Extract the (X, Y) coordinate from the center of the cell holding the provided text.  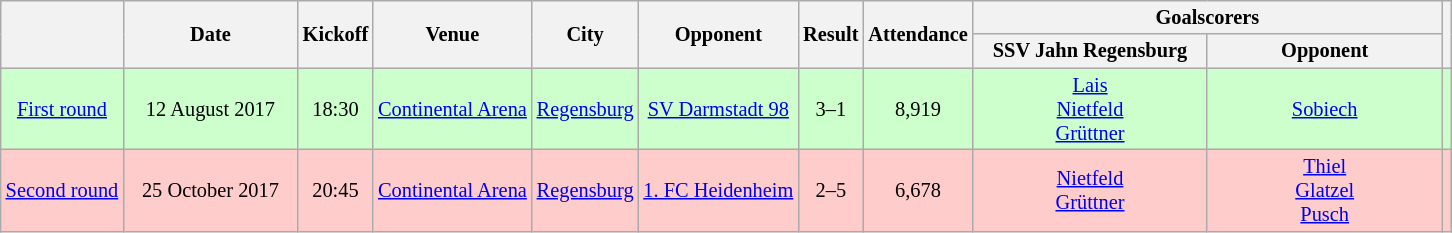
City (586, 34)
Kickoff (336, 34)
25 October 2017 (210, 190)
Lais Nietfeld Grüttner (1090, 109)
Second round (62, 190)
Venue (452, 34)
Date (210, 34)
SSV Jahn Regensburg (1090, 51)
First round (62, 109)
8,919 (918, 109)
Result (830, 34)
6,678 (918, 190)
Goalscorers (1208, 17)
18:30 (336, 109)
Nietfeld Grüttner (1090, 190)
2–5 (830, 190)
Attendance (918, 34)
12 August 2017 (210, 109)
1. FC Heidenheim (718, 190)
3–1 (830, 109)
Sobiech (1324, 109)
20:45 (336, 190)
SV Darmstadt 98 (718, 109)
Thiel Glatzel Pusch (1324, 190)
